From the cell containing the given text, extract its center point as (x, y) coordinate. 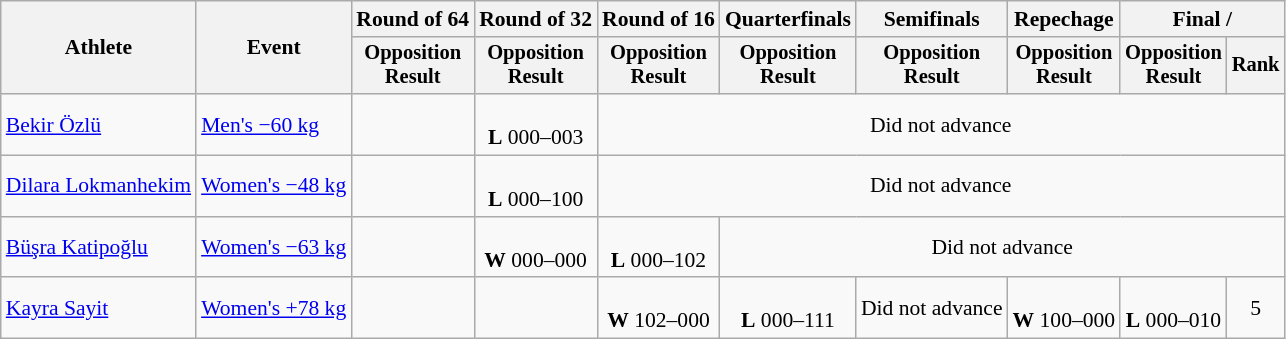
Bekir Özlü (98, 124)
Final / (1202, 19)
L 000–102 (658, 248)
W 100–000 (1064, 308)
Rank (1256, 66)
W 102–000 (658, 308)
Event (274, 48)
L 000–100 (536, 186)
Dilara Lokmanhekim (98, 186)
Round of 32 (536, 19)
Round of 64 (412, 19)
Round of 16 (658, 19)
W 000–000 (536, 248)
Women's −48 kg (274, 186)
Büşra Katipoğlu (98, 248)
Semifinals (932, 19)
Athlete (98, 48)
Quarterfinals (788, 19)
Men's −60 kg (274, 124)
Kayra Sayit (98, 308)
5 (1256, 308)
Repechage (1064, 19)
Women's −63 kg (274, 248)
L 000–010 (1174, 308)
Women's +78 kg (274, 308)
L 000–111 (788, 308)
L 000–003 (536, 124)
